Return [X, Y] of the center of cell containing provided text 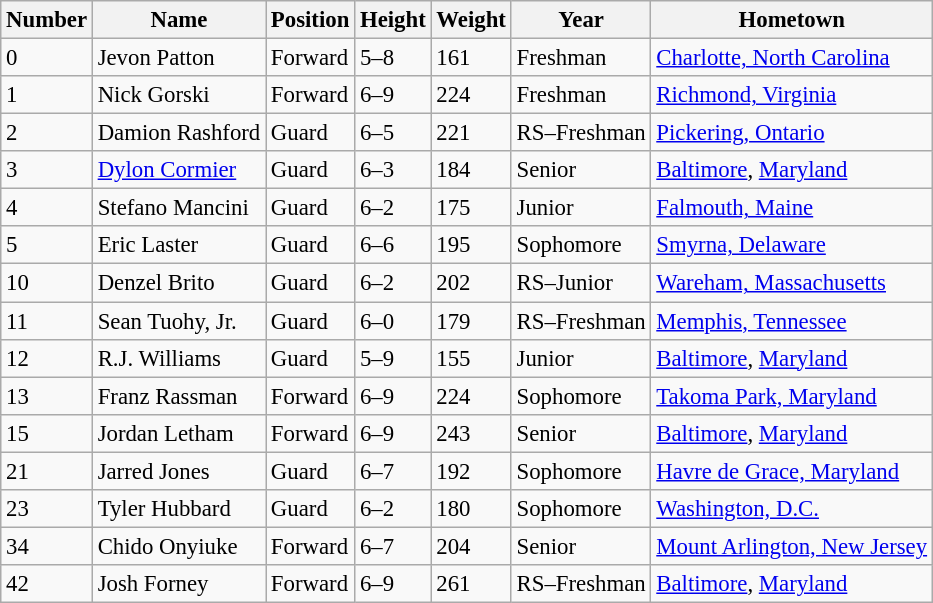
Number [47, 20]
Charlotte, North Carolina [792, 58]
RS–Junior [581, 283]
Eric Laster [178, 245]
Position [310, 20]
6–5 [393, 133]
Damion Rashford [178, 133]
Hometown [792, 20]
5–8 [393, 58]
Smyrna, Delaware [792, 245]
42 [47, 584]
5–9 [393, 358]
3 [47, 170]
4 [47, 208]
5 [47, 245]
Jarred Jones [178, 471]
Mount Arlington, New Jersey [792, 546]
Tyler Hubbard [178, 509]
Pickering, Ontario [792, 133]
192 [471, 471]
Chido Onyiuke [178, 546]
Year [581, 20]
Wareham, Massachusetts [792, 283]
Josh Forney [178, 584]
10 [47, 283]
Richmond, Virginia [792, 95]
179 [471, 321]
Name [178, 20]
Weight [471, 20]
175 [471, 208]
Stefano Mancini [178, 208]
Nick Gorski [178, 95]
23 [47, 509]
15 [47, 433]
Denzel Brito [178, 283]
161 [471, 58]
6–6 [393, 245]
R.J. Williams [178, 358]
Falmouth, Maine [792, 208]
261 [471, 584]
243 [471, 433]
Height [393, 20]
184 [471, 170]
155 [471, 358]
Jevon Patton [178, 58]
Havre de Grace, Maryland [792, 471]
1 [47, 95]
Sean Tuohy, Jr. [178, 321]
13 [47, 396]
11 [47, 321]
0 [47, 58]
221 [471, 133]
34 [47, 546]
2 [47, 133]
204 [471, 546]
202 [471, 283]
195 [471, 245]
12 [47, 358]
Jordan Letham [178, 433]
6–3 [393, 170]
Washington, D.C. [792, 509]
Takoma Park, Maryland [792, 396]
Franz Rassman [178, 396]
6–0 [393, 321]
Memphis, Tennessee [792, 321]
Dylon Cormier [178, 170]
180 [471, 509]
21 [47, 471]
